Return (x, y) of the center of cell containing provided text 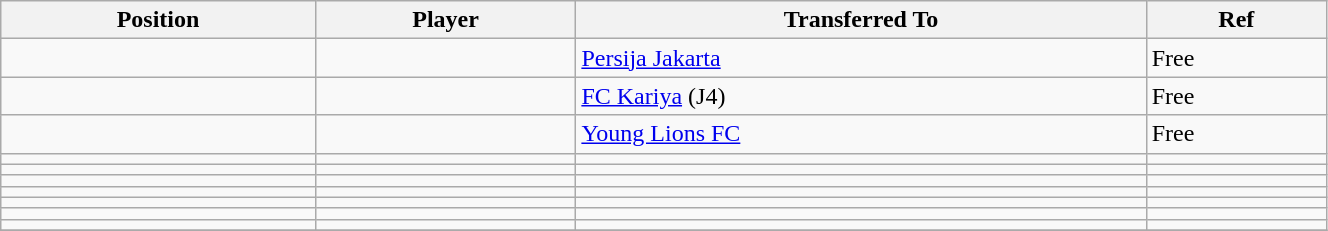
Persija Jakarta (861, 58)
Ref (1236, 20)
Position (158, 20)
Young Lions FC (861, 134)
Transferred To (861, 20)
Player (446, 20)
FC Kariya (J4) (861, 96)
